Locate the cell with the specified text and output its [x, y] center coordinate. 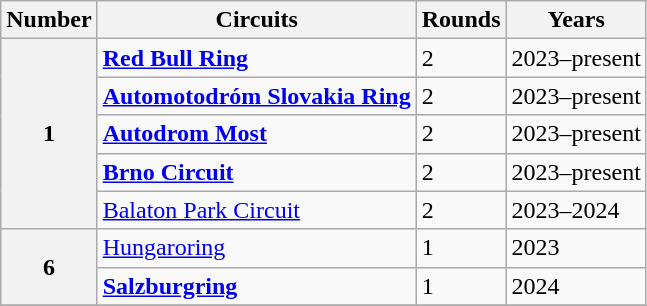
Number [49, 20]
Brno Circuit [256, 172]
Balaton Park Circuit [256, 210]
Autodrom Most [256, 134]
Salzburgring [256, 286]
Hungaroring [256, 248]
6 [49, 267]
Rounds [461, 20]
2024 [576, 286]
Years [576, 20]
Circuits [256, 20]
2023–2024 [576, 210]
Automotodróm Slovakia Ring [256, 96]
Red Bull Ring [256, 58]
2023 [576, 248]
